Pinpoint the cell where the given text exists, returning its (X, Y) midpoint coordinate. 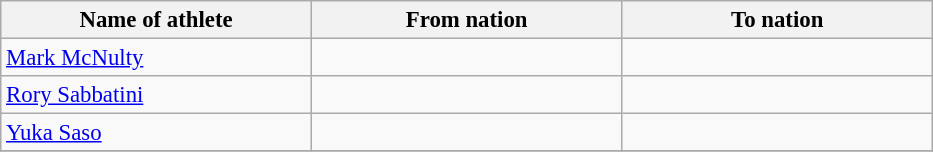
To nation (778, 20)
Mark McNulty (156, 58)
From nation (466, 20)
Rory Sabbatini (156, 95)
Name of athlete (156, 20)
Yuka Saso (156, 133)
